Identify which cell holds the provided text, then report its (X, Y) central coordinate. 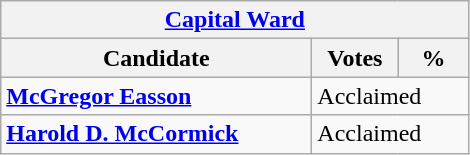
McGregor Easson (156, 96)
Candidate (156, 58)
% (434, 58)
Votes (355, 58)
Harold D. McCormick (156, 134)
Capital Ward (235, 20)
